Extract the [x, y] coordinate from the center of the cell holding the provided text.  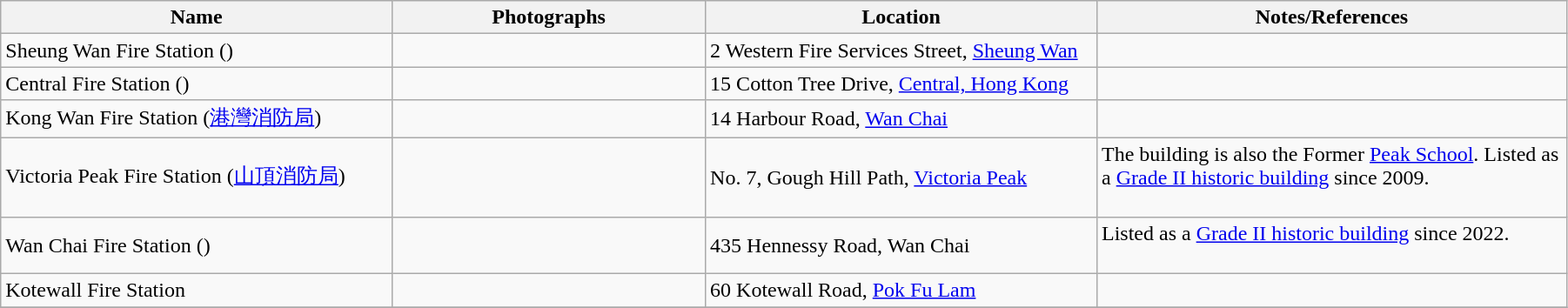
Victoria Peak Fire Station (山頂消防局) [197, 177]
The building is also the Former Peak School. Listed as a Grade II historic building since 2009. [1331, 177]
60 Kotewall Road, Pok Fu Lam [901, 291]
Wan Chai Fire Station () [197, 245]
Central Fire Station () [197, 84]
435 Hennessy Road, Wan Chai [901, 245]
Notes/References [1331, 17]
15 Cotton Tree Drive, Central, Hong Kong [901, 84]
Kong Wan Fire Station (港灣消防局) [197, 118]
Photographs [549, 17]
Kotewall Fire Station [197, 291]
Listed as a Grade II historic building since 2022. [1331, 245]
Name [197, 17]
Location [901, 17]
14 Harbour Road, Wan Chai [901, 118]
Sheung Wan Fire Station () [197, 50]
No. 7, Gough Hill Path, Victoria Peak [901, 177]
2 Western Fire Services Street, Sheung Wan [901, 50]
